Output the (X, Y) coordinate of the center of the cell containing the given text.  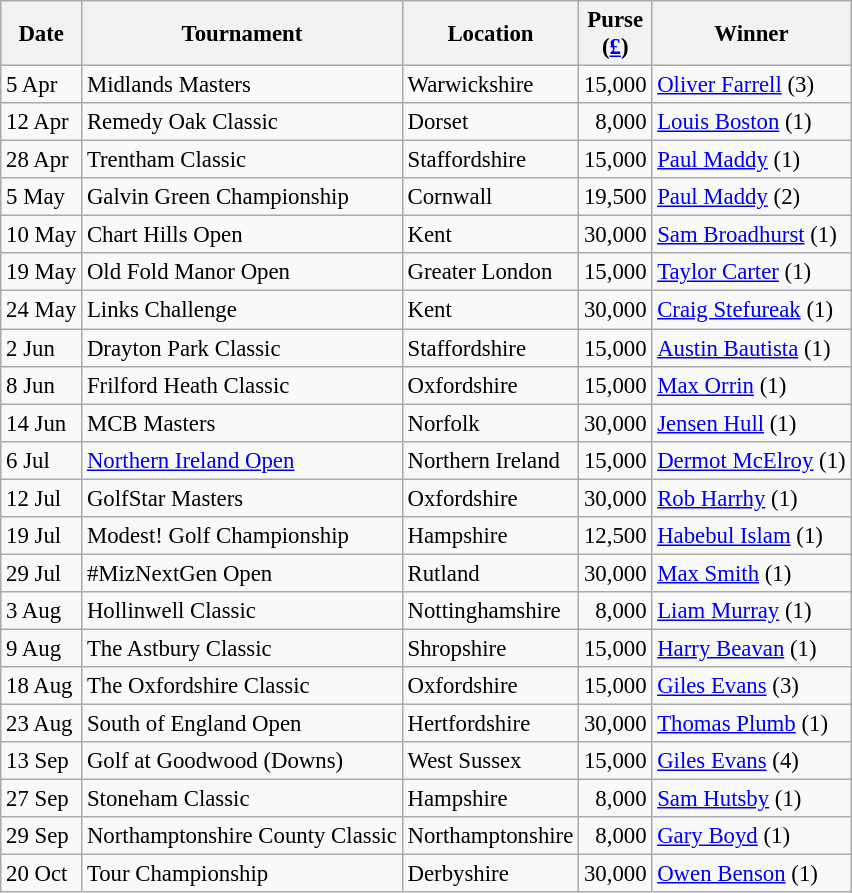
13 Sep (42, 761)
12 Apr (42, 122)
6 Jul (42, 460)
Greater London (490, 273)
Northern Ireland (490, 460)
Austin Bautista (1) (752, 348)
19 May (42, 273)
Dermot McElroy (1) (752, 460)
Trentham Classic (242, 160)
19 Jul (42, 536)
The Astbury Classic (242, 648)
Hertfordshire (490, 724)
Purse(£) (616, 34)
Stoneham Classic (242, 799)
Cornwall (490, 197)
Max Orrin (1) (752, 385)
Sam Hutsby (1) (752, 799)
Links Challenge (242, 310)
29 Sep (42, 836)
Rutland (490, 573)
8 Jun (42, 385)
Jensen Hull (1) (752, 423)
Drayton Park Classic (242, 348)
GolfStar Masters (242, 498)
Location (490, 34)
Louis Boston (1) (752, 122)
Harry Beavan (1) (752, 648)
20 Oct (42, 874)
Midlands Masters (242, 85)
Dorset (490, 122)
14 Jun (42, 423)
Frilford Heath Classic (242, 385)
18 Aug (42, 686)
24 May (42, 310)
5 May (42, 197)
Paul Maddy (2) (752, 197)
29 Jul (42, 573)
#MizNextGen Open (242, 573)
Galvin Green Championship (242, 197)
Nottinghamshire (490, 611)
Date (42, 34)
Remedy Oak Classic (242, 122)
Thomas Plumb (1) (752, 724)
MCB Masters (242, 423)
Sam Broadhurst (1) (752, 235)
Liam Murray (1) (752, 611)
Max Smith (1) (752, 573)
Giles Evans (4) (752, 761)
9 Aug (42, 648)
27 Sep (42, 799)
Old Fold Manor Open (242, 273)
12,500 (616, 536)
23 Aug (42, 724)
10 May (42, 235)
Warwickshire (490, 85)
19,500 (616, 197)
Habebul Islam (1) (752, 536)
2 Jun (42, 348)
Northamptonshire County Classic (242, 836)
Tour Championship (242, 874)
Owen Benson (1) (752, 874)
Northamptonshire (490, 836)
Craig Stefureak (1) (752, 310)
28 Apr (42, 160)
Oliver Farrell (3) (752, 85)
Winner (752, 34)
12 Jul (42, 498)
5 Apr (42, 85)
West Sussex (490, 761)
Rob Harrhy (1) (752, 498)
Paul Maddy (1) (752, 160)
Modest! Golf Championship (242, 536)
Derbyshire (490, 874)
Chart Hills Open (242, 235)
Hollinwell Classic (242, 611)
Taylor Carter (1) (752, 273)
Giles Evans (3) (752, 686)
Gary Boyd (1) (752, 836)
Golf at Goodwood (Downs) (242, 761)
South of England Open (242, 724)
Northern Ireland Open (242, 460)
Shropshire (490, 648)
Tournament (242, 34)
Norfolk (490, 423)
The Oxfordshire Classic (242, 686)
3 Aug (42, 611)
